Find where the given text appears and provide that cell's center as [X, Y] coordinate. 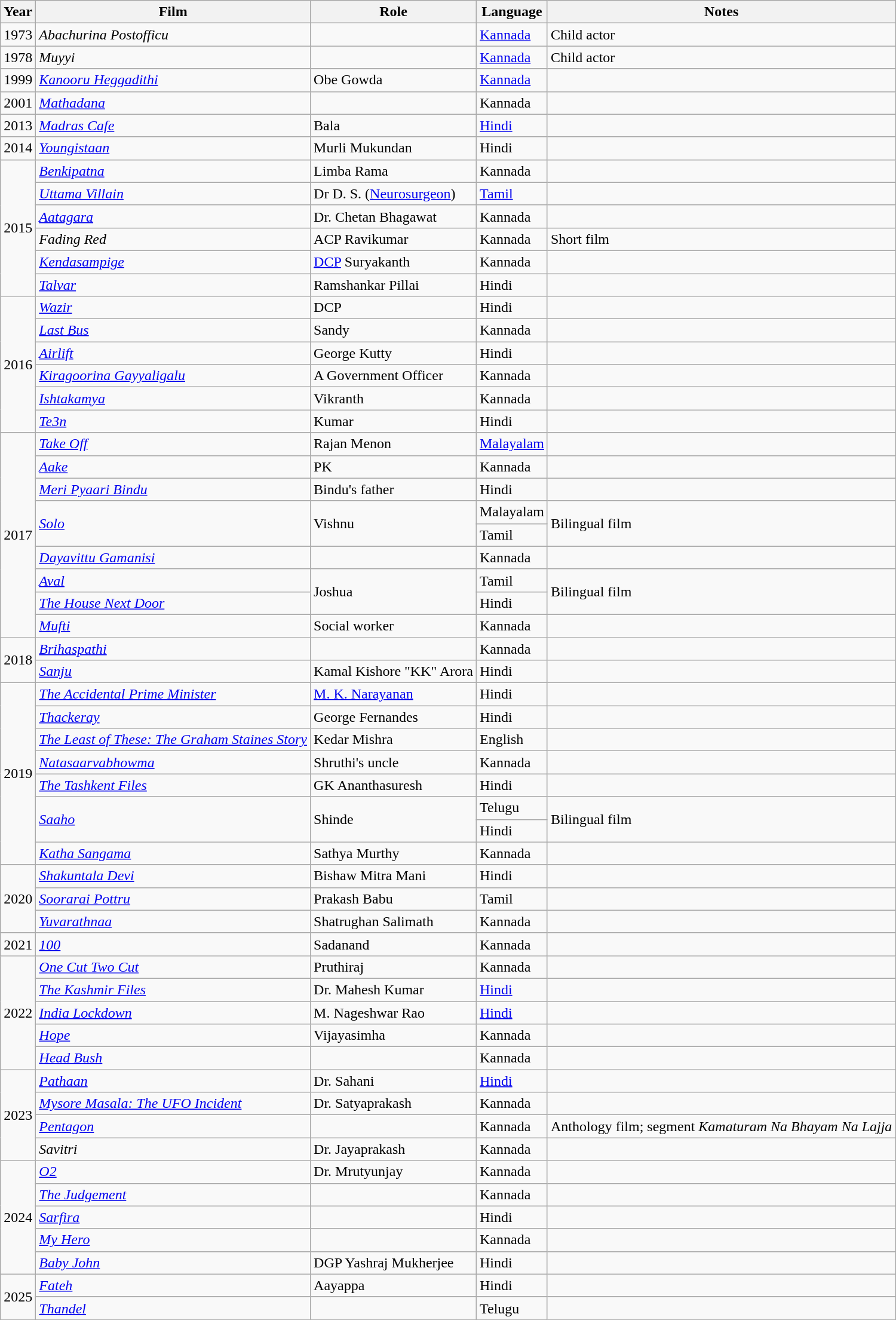
Short film [721, 239]
Madras Cafe [173, 125]
Shatrughan Salimath [394, 921]
Aval [173, 580]
Head Bush [173, 1058]
1999 [18, 80]
Natasaarvabhowma [173, 762]
Bindu's father [394, 489]
The Kashmir Files [173, 990]
2023 [18, 1115]
Dr. Mrutyunjay [394, 1172]
Dr D. S. (Neurosurgeon) [394, 194]
Savitri [173, 1149]
Dr. Mahesh Kumar [394, 990]
2016 [18, 365]
1973 [18, 35]
2020 [18, 899]
Hope [173, 1036]
2019 [18, 774]
2022 [18, 1012]
Language [511, 12]
George Fernandes [394, 717]
Mufti [173, 626]
2025 [18, 1297]
Kedar Mishra [394, 740]
DCP [394, 308]
Notes [721, 12]
2001 [18, 103]
Sadanand [394, 944]
Kanooru Heggadithi [173, 80]
GK Ananthasuresh [394, 785]
Sathya Murthy [394, 853]
Sarfira [173, 1217]
O2 [173, 1172]
Last Bus [173, 330]
Dr. Satyaprakash [394, 1104]
Kendasampige [173, 262]
Shinde [394, 819]
Prakash Babu [394, 899]
Dr. Jayaprakash [394, 1149]
Vishnu [394, 523]
Dr. Sahani [394, 1081]
Talvar [173, 285]
Rajan Menon [394, 444]
Bala [394, 125]
Benkipatna [173, 171]
Sandy [394, 330]
M. Nageshwar Rao [394, 1013]
Vikranth [394, 399]
Uttama Villain [173, 194]
Kumar [394, 421]
Aatagara [173, 216]
Joshua [394, 592]
Thandel [173, 1308]
Katha Sangama [173, 853]
Dr. Chetan Bhagawat [394, 216]
Bishaw Mitra Mani [394, 876]
2015 [18, 228]
Take Off [173, 444]
The House Next Door [173, 603]
Brihaspathi [173, 648]
A Government Officer [394, 376]
One Cut Two Cut [173, 967]
DCP Suryakanth [394, 262]
2021 [18, 944]
The Least of These: The Graham Staines Story [173, 740]
Limba Rama [394, 171]
Kiragoorina Gayyaligalu [173, 376]
Obe Gowda [394, 80]
Fateh [173, 1285]
DGP Yashraj Mukherjee [394, 1263]
Kamal Kishore "KK" Arora [394, 672]
2018 [18, 660]
Aayappa [394, 1285]
Wazir [173, 308]
ACP Ravikumar [394, 239]
Dayavittu Gamanisi [173, 558]
Vijayasimha [394, 1036]
The Judgement [173, 1195]
George Kutty [394, 353]
Youngistaan [173, 148]
100 [173, 944]
2014 [18, 148]
Baby John [173, 1263]
Yuvarathnaa [173, 921]
Thackeray [173, 717]
Soorarai Pottru [173, 899]
Ramshankar Pillai [394, 285]
Role [394, 12]
Ishtakamya [173, 399]
English [511, 740]
Te3n [173, 421]
The Tashkent Files [173, 785]
Pathaan [173, 1081]
Muyyi [173, 57]
Abachurina Postofficu [173, 35]
India Lockdown [173, 1013]
Year [18, 12]
1978 [18, 57]
Solo [173, 523]
Anthology film; segment Kamaturam Na Bhayam Na Lajja [721, 1126]
PK [394, 467]
Aake [173, 467]
Saaho [173, 819]
Shruthi's uncle [394, 762]
2013 [18, 125]
2017 [18, 535]
Social worker [394, 626]
Mathadana [173, 103]
Sanju [173, 672]
Shakuntala Devi [173, 876]
Pentagon [173, 1126]
My Hero [173, 1240]
The Accidental Prime Minister [173, 694]
Murli Mukundan [394, 148]
Fading Red [173, 239]
Airlift [173, 353]
Meri Pyaari Bindu [173, 489]
Mysore Masala: The UFO Incident [173, 1104]
Pruthiraj [394, 967]
2024 [18, 1217]
M. K. Narayanan [394, 694]
Film [173, 12]
